Detect which cell encompasses the target text, then output its [X, Y] center coordinate. 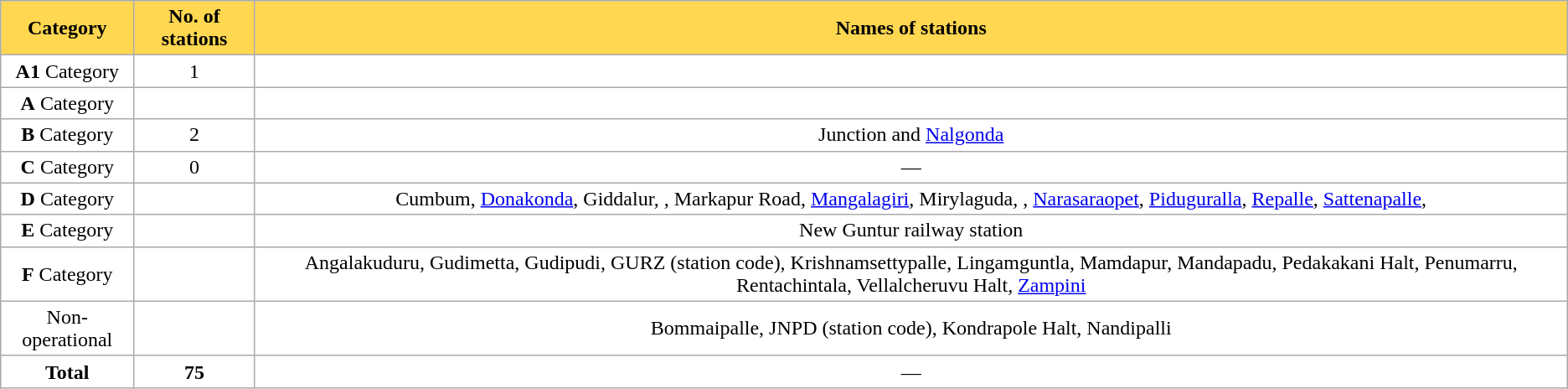
Names of stations [911, 29]
B Category [67, 135]
No. of stations [194, 29]
A Category [67, 103]
Category [67, 29]
2 [194, 135]
75 [194, 371]
Non-operational [67, 329]
A1 Category [67, 71]
E Category [67, 231]
Junction and Nalgonda [911, 135]
Cumbum, Donakonda, Giddalur, , Markapur Road, Mangalagiri, Mirylaguda, , Narasaraopet, Piduguralla, Repalle, Sattenapalle, [911, 199]
C Category [67, 167]
Total [67, 371]
New Guntur railway station [911, 231]
F Category [67, 273]
1 [194, 71]
D Category [67, 199]
Bommaipalle, JNPD (station code), Kondrapole Halt, Nandipalli [911, 329]
0 [194, 167]
